Determine the (X, Y) coordinate at the center of the cell enclosing the given text.  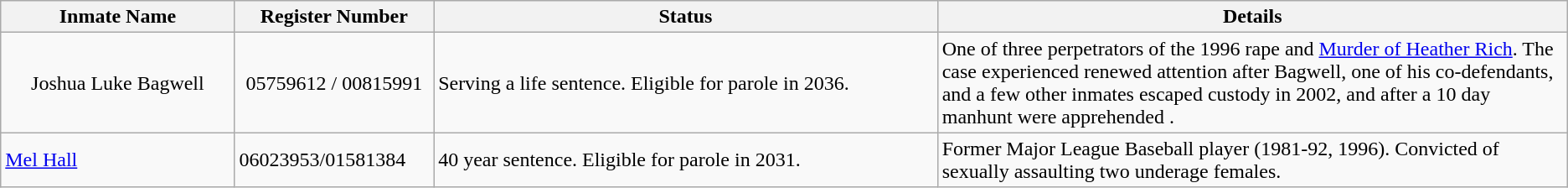
Mel Hall (117, 159)
06023953/01581384 (334, 159)
Joshua Luke Bagwell (117, 82)
Status (686, 17)
Details (1252, 17)
Inmate Name (117, 17)
Register Number (334, 17)
Former Major League Baseball player (1981-92, 1996). Convicted of sexually assaulting two underage females. (1252, 159)
40 year sentence. Eligible for parole in 2031. (686, 159)
05759612 / 00815991 (334, 82)
Serving a life sentence. Eligible for parole in 2036. (686, 82)
